Output the (x, y) coordinate of the center of the cell containing the given text.  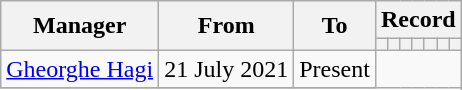
From (226, 26)
Manager (80, 26)
To (335, 26)
21 July 2021 (226, 69)
Present (335, 69)
Record (418, 20)
Gheorghe Hagi (80, 69)
